Output the [x, y] coordinate of the center of the cell containing the given text.  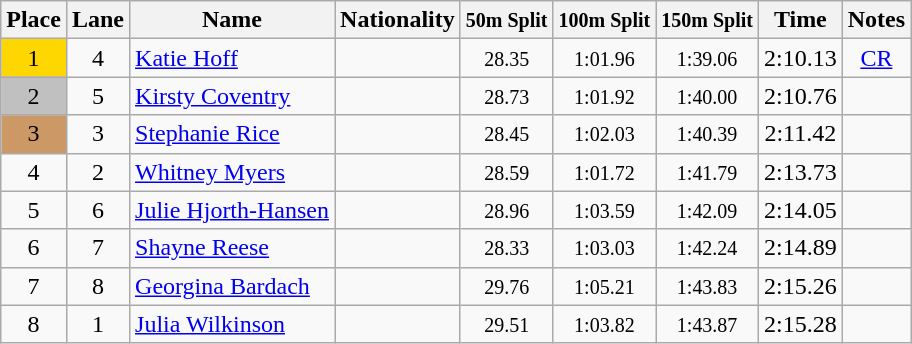
2:13.73 [800, 172]
Place [34, 20]
1:05.21 [604, 286]
29.51 [506, 324]
50m Split [506, 20]
2:14.05 [800, 210]
CR [876, 58]
2:15.26 [800, 286]
1:41.79 [708, 172]
1:01.92 [604, 96]
Lane [98, 20]
150m Split [708, 20]
Georgina Bardach [232, 286]
28.45 [506, 134]
2:10.13 [800, 58]
Notes [876, 20]
1:42.24 [708, 248]
28.33 [506, 248]
2:11.42 [800, 134]
Julia Wilkinson [232, 324]
100m Split [604, 20]
Kirsty Coventry [232, 96]
1:40.39 [708, 134]
Shayne Reese [232, 248]
Stephanie Rice [232, 134]
1:03.82 [604, 324]
Whitney Myers [232, 172]
28.35 [506, 58]
2:14.89 [800, 248]
28.96 [506, 210]
Julie Hjorth-Hansen [232, 210]
29.76 [506, 286]
1:43.83 [708, 286]
2:15.28 [800, 324]
28.73 [506, 96]
Name [232, 20]
2:10.76 [800, 96]
1:39.06 [708, 58]
1:43.87 [708, 324]
1:03.03 [604, 248]
Time [800, 20]
1:02.03 [604, 134]
1:01.72 [604, 172]
1:03.59 [604, 210]
1:40.00 [708, 96]
1:01.96 [604, 58]
1:42.09 [708, 210]
28.59 [506, 172]
Katie Hoff [232, 58]
Nationality [398, 20]
